Detect which cell encompasses the target text, then output its (X, Y) center coordinate. 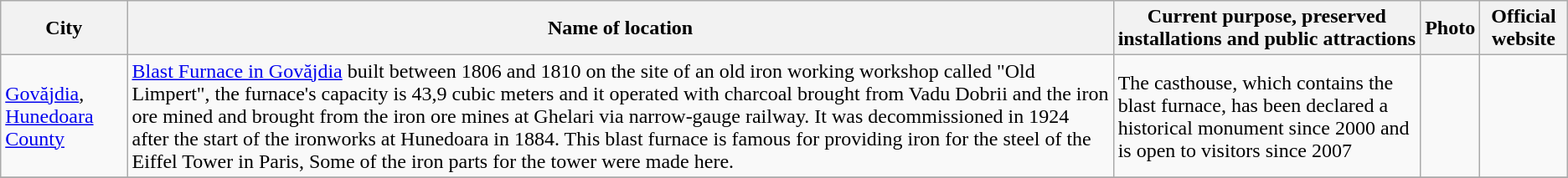
Official website (1524, 28)
The casthouse, which contains the blast furnace, has been declared a historical monument since 2000 and is open to visitors since 2007 (1266, 116)
Name of location (620, 28)
Current purpose, preserved installations and public attractions (1266, 28)
Photo (1451, 28)
Govăjdia, Hunedoara County (64, 116)
City (64, 28)
